Pinpoint the cell where the given text exists, returning its (X, Y) midpoint coordinate. 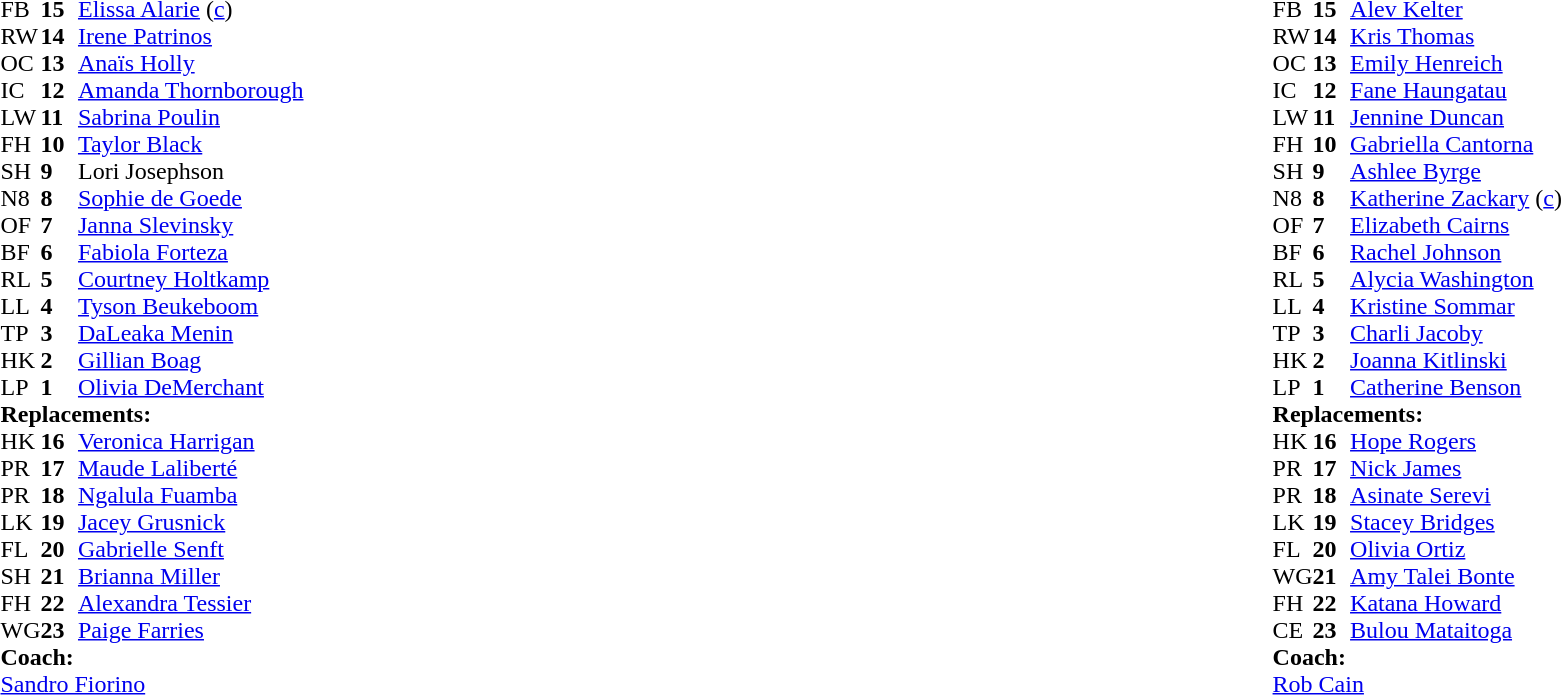
Alexandra Tessier (191, 604)
Tyson Beukeboom (191, 306)
Replacements: (152, 414)
Irene Patrinos (191, 36)
Gillian Boag (191, 360)
Olivia DeMerchant (191, 388)
Brianna Miller (191, 576)
Janna Slevinsky (191, 226)
Taylor Black (191, 144)
Courtney Holtkamp (191, 280)
Fabiola Forteza (191, 252)
Ngalula Fuamba (191, 496)
DaLeaka Menin (191, 334)
Jacey Grusnick (191, 522)
Amanda Thornborough (191, 90)
Sophie de Goede (191, 198)
Lori Josephson (191, 172)
Gabrielle Senft (191, 550)
Veronica Harrigan (191, 442)
Sabrina Poulin (191, 118)
Maude Laliberté (191, 468)
Anaïs Holly (191, 64)
Coach: (152, 658)
Paige Farries (191, 630)
CE (1293, 630)
